Search for the cell housing the specified text and yield its [X, Y] center coordinate. 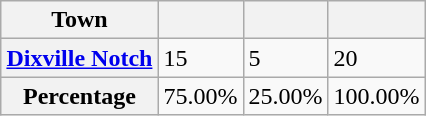
Town [80, 20]
Percentage [80, 96]
5 [286, 58]
100.00% [376, 96]
Dixville Notch [80, 58]
15 [200, 58]
75.00% [200, 96]
20 [376, 58]
25.00% [286, 96]
